Pinpoint the cell where the given text exists, returning its (X, Y) midpoint coordinate. 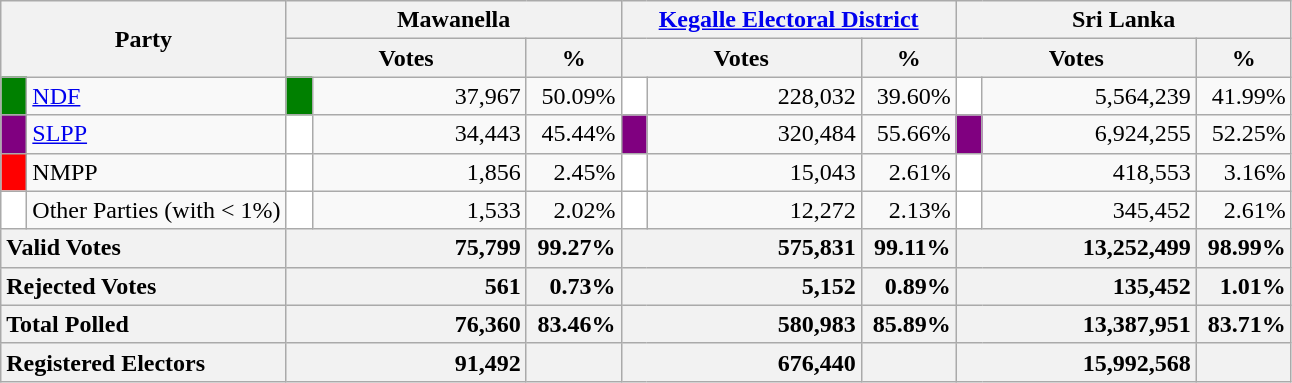
1.01% (1244, 286)
37,967 (419, 96)
Other Parties (with < 1%) (156, 210)
676,440 (741, 362)
5,564,239 (1089, 96)
0.73% (574, 286)
2.02% (574, 210)
76,360 (406, 324)
83.46% (574, 324)
135,452 (1076, 286)
Valid Votes (144, 248)
2.45% (574, 172)
83.71% (1244, 324)
Rejected Votes (144, 286)
Sri Lanka (1124, 20)
55.66% (908, 134)
228,032 (754, 96)
580,983 (741, 324)
561 (406, 286)
13,387,951 (1076, 324)
12,272 (754, 210)
41.99% (1244, 96)
1,533 (419, 210)
91,492 (406, 362)
Kegalle Electoral District (788, 20)
1,856 (419, 172)
99.27% (574, 248)
45.44% (574, 134)
5,152 (741, 286)
SLPP (156, 134)
98.99% (1244, 248)
52.25% (1244, 134)
2.13% (908, 210)
13,252,499 (1076, 248)
Mawanella (454, 20)
575,831 (741, 248)
NDF (156, 96)
34,443 (419, 134)
85.89% (908, 324)
Total Polled (144, 324)
6,924,255 (1089, 134)
3.16% (1244, 172)
15,992,568 (1076, 362)
418,553 (1089, 172)
NMPP (156, 172)
39.60% (908, 96)
0.89% (908, 286)
Party (144, 39)
345,452 (1089, 210)
50.09% (574, 96)
75,799 (406, 248)
Registered Electors (144, 362)
320,484 (754, 134)
99.11% (908, 248)
15,043 (754, 172)
